Pinpoint the cell where the given text exists, returning its (x, y) midpoint coordinate. 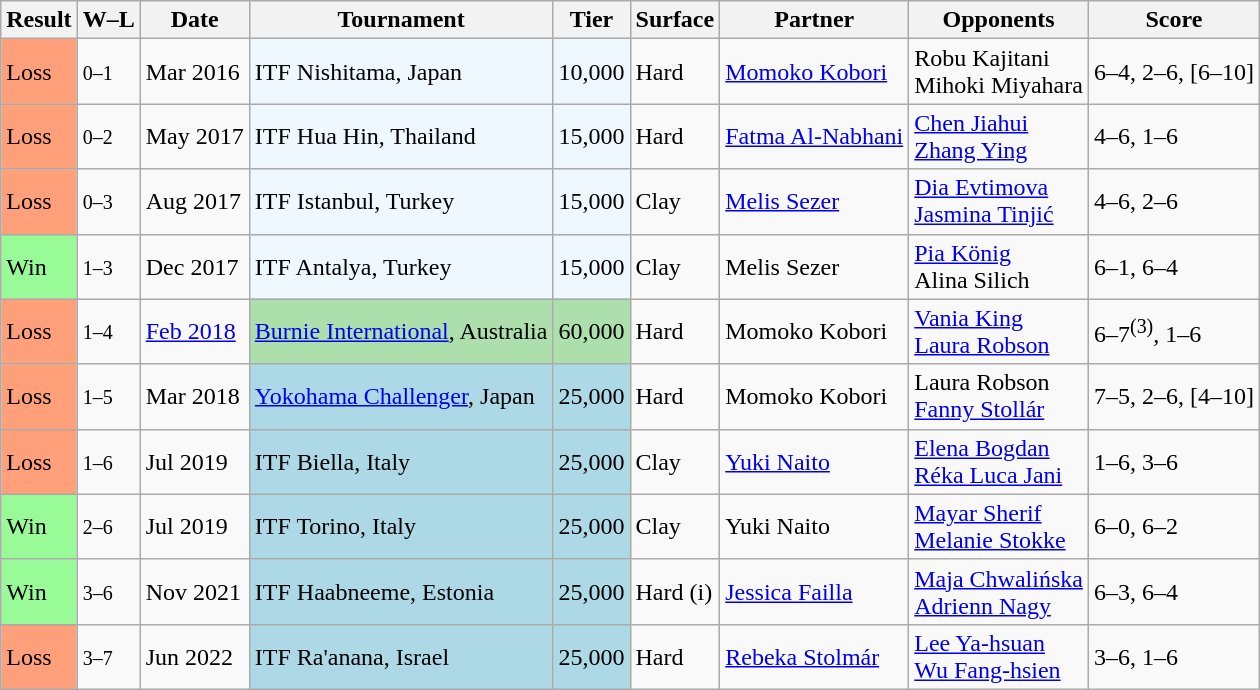
1–4 (108, 332)
Burnie International, Australia (401, 332)
Partner (814, 20)
1–6 (108, 462)
ITF Hua Hin, Thailand (401, 136)
0–3 (108, 202)
Mayar Sherif Melanie Stokke (999, 526)
Laura Robson Fanny Stollár (999, 396)
6–7(3), 1–6 (1174, 332)
Date (194, 20)
6–3, 6–4 (1174, 592)
May 2017 (194, 136)
Maja Chwalińska Adrienn Nagy (999, 592)
4–6, 1–6 (1174, 136)
W–L (108, 20)
Feb 2018 (194, 332)
3–7 (108, 656)
Rebeka Stolmár (814, 656)
10,000 (592, 72)
ITF Ra'anana, Israel (401, 656)
Dec 2017 (194, 266)
Fatma Al-Nabhani (814, 136)
Score (1174, 20)
Robu Kajitani Mihoki Miyahara (999, 72)
Elena Bogdan Réka Luca Jani (999, 462)
Opponents (999, 20)
ITF Antalya, Turkey (401, 266)
ITF Istanbul, Turkey (401, 202)
Mar 2018 (194, 396)
1–3 (108, 266)
ITF Torino, Italy (401, 526)
1–5 (108, 396)
Result (39, 20)
Jessica Failla (814, 592)
Vania King Laura Robson (999, 332)
ITF Biella, Italy (401, 462)
2–6 (108, 526)
Aug 2017 (194, 202)
Nov 2021 (194, 592)
ITF Nishitama, Japan (401, 72)
7–5, 2–6, [4–10] (1174, 396)
Pia König Alina Silich (999, 266)
6–1, 6–4 (1174, 266)
ITF Haabneeme, Estonia (401, 592)
6–0, 6–2 (1174, 526)
60,000 (592, 332)
Lee Ya-hsuan Wu Fang-hsien (999, 656)
Surface (675, 20)
Chen Jiahui Zhang Ying (999, 136)
3–6, 1–6 (1174, 656)
Tournament (401, 20)
0–2 (108, 136)
4–6, 2–6 (1174, 202)
6–4, 2–6, [6–10] (1174, 72)
Dia Evtimova Jasmina Tinjić (999, 202)
3–6 (108, 592)
Tier (592, 20)
Jun 2022 (194, 656)
1–6, 3–6 (1174, 462)
Yokohama Challenger, Japan (401, 396)
0–1 (108, 72)
Hard (i) (675, 592)
Mar 2016 (194, 72)
